Return the [X, Y] coordinate for the center point of the cell that contains the specified text.  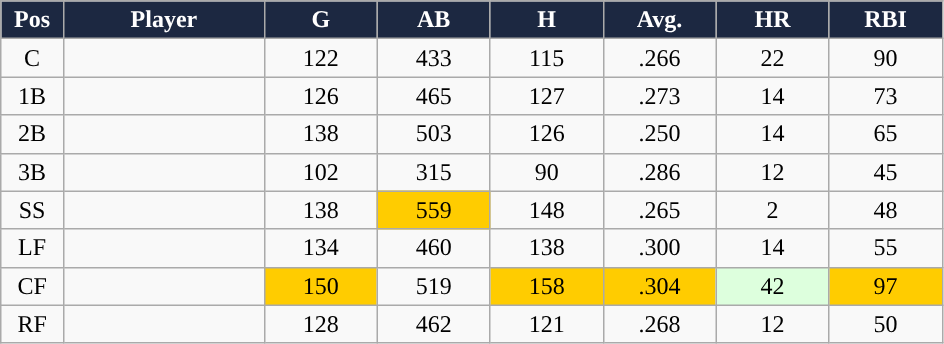
Avg. [660, 20]
3B [32, 172]
519 [434, 286]
G [320, 20]
55 [886, 248]
AB [434, 20]
65 [886, 134]
102 [320, 172]
460 [434, 248]
150 [320, 286]
.304 [660, 286]
42 [772, 286]
50 [886, 324]
RF [32, 324]
1B [32, 96]
48 [886, 210]
.273 [660, 96]
158 [546, 286]
LF [32, 248]
315 [434, 172]
73 [886, 96]
2 [772, 210]
.268 [660, 324]
433 [434, 58]
.266 [660, 58]
97 [886, 286]
.265 [660, 210]
.250 [660, 134]
45 [886, 172]
462 [434, 324]
134 [320, 248]
121 [546, 324]
RBI [886, 20]
H [546, 20]
SS [32, 210]
127 [546, 96]
Pos [32, 20]
Player [164, 20]
C [32, 58]
HR [772, 20]
148 [546, 210]
128 [320, 324]
22 [772, 58]
122 [320, 58]
CF [32, 286]
2B [32, 134]
465 [434, 96]
503 [434, 134]
.286 [660, 172]
.300 [660, 248]
559 [434, 210]
115 [546, 58]
